Return (x, y) of the center of cell containing provided text 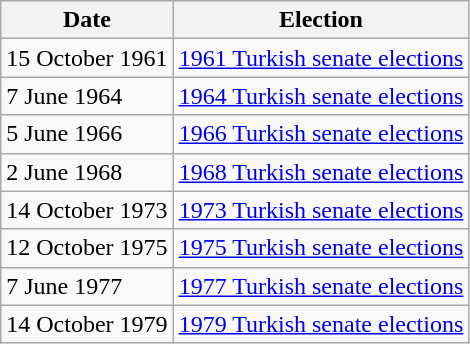
Election (321, 20)
1968 Turkish senate elections (321, 172)
2 June 1968 (87, 172)
14 October 1973 (87, 210)
1979 Turkish senate elections (321, 324)
1975 Turkish senate elections (321, 248)
5 June 1966 (87, 134)
12 October 1975 (87, 248)
1973 Turkish senate elections (321, 210)
Date (87, 20)
15 October 1961 (87, 58)
1964 Turkish senate elections (321, 96)
14 October 1979 (87, 324)
1961 Turkish senate elections (321, 58)
1966 Turkish senate elections (321, 134)
7 June 1977 (87, 286)
7 June 1964 (87, 96)
1977 Turkish senate elections (321, 286)
